Detect which cell encompasses the target text, then output its [x, y] center coordinate. 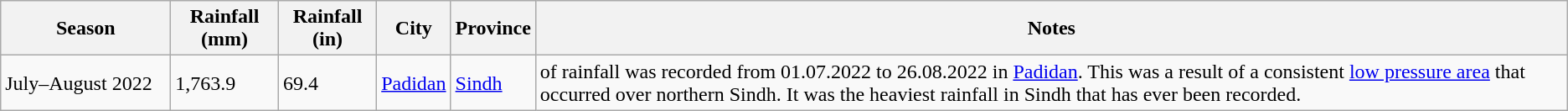
Rainfall (in) [327, 29]
City [414, 29]
Notes [1051, 29]
1,763.9 [224, 82]
Season [85, 29]
Rainfall (mm) [224, 29]
July–August 2022 [85, 82]
Province [493, 29]
Sindh [493, 82]
69.4 [327, 82]
Padidan [414, 82]
